Provide the (X, Y) coordinate of the cell's center where the given text is located.  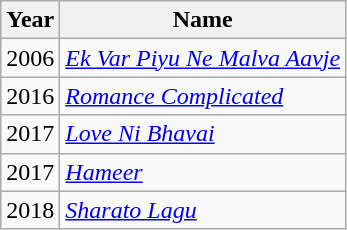
Year (30, 20)
2018 (30, 210)
Hameer (203, 172)
2016 (30, 96)
Love Ni Bhavai (203, 134)
Romance Complicated (203, 96)
Name (203, 20)
Sharato Lagu (203, 210)
2006 (30, 58)
Ek Var Piyu Ne Malva Aavje (203, 58)
